Pinpoint the cell where the given text exists, returning its [X, Y] midpoint coordinate. 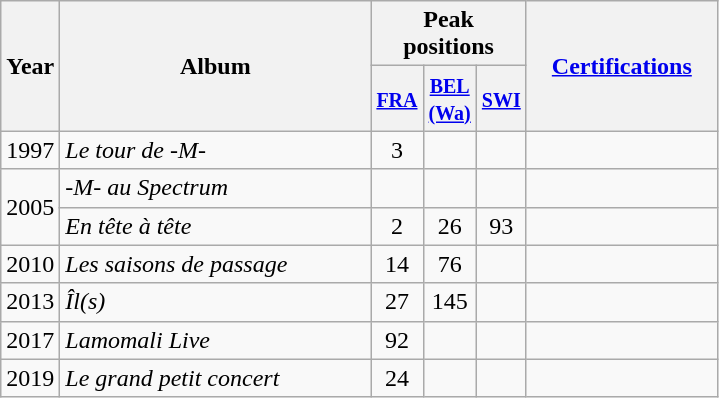
2005 [30, 207]
2017 [30, 340]
Les saisons de passage [216, 264]
2010 [30, 264]
2013 [30, 302]
SWI [501, 98]
Îl(s) [216, 302]
Peak positions [448, 34]
Album [216, 66]
-M- au Spectrum [216, 188]
93 [501, 226]
145 [450, 302]
2 [397, 226]
76 [450, 264]
Le tour de -M- [216, 150]
Year [30, 66]
1997 [30, 150]
En tête à tête [216, 226]
FRA [397, 98]
2019 [30, 378]
14 [397, 264]
3 [397, 150]
Le grand petit concert [216, 378]
27 [397, 302]
26 [450, 226]
92 [397, 340]
24 [397, 378]
Lamomali Live [216, 340]
Certifications [622, 66]
BEL (Wa) [450, 98]
